From the cell containing the given text, extract its center point as (X, Y) coordinate. 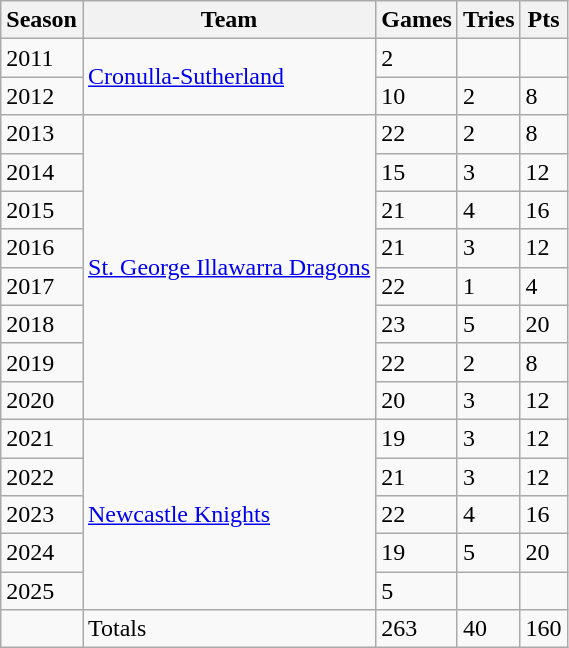
40 (488, 629)
2022 (42, 477)
2021 (42, 438)
Games (417, 20)
Cronulla-Sutherland (228, 77)
Season (42, 20)
Newcastle Knights (228, 514)
10 (417, 96)
2016 (42, 248)
2013 (42, 134)
2012 (42, 96)
2018 (42, 324)
2015 (42, 210)
2019 (42, 362)
2014 (42, 172)
2011 (42, 58)
263 (417, 629)
St. George Illawarra Dragons (228, 267)
Tries (488, 20)
2023 (42, 515)
2017 (42, 286)
Totals (228, 629)
2025 (42, 591)
23 (417, 324)
Pts (544, 20)
160 (544, 629)
15 (417, 172)
1 (488, 286)
2020 (42, 400)
2024 (42, 553)
Team (228, 20)
